Return [x, y] of the center of cell containing provided text 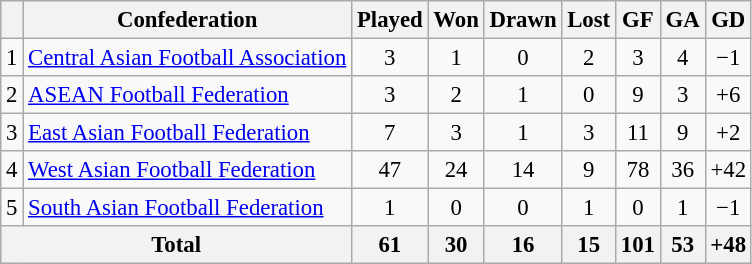
14 [523, 170]
53 [682, 245]
+6 [728, 95]
South Asian Football Federation [188, 208]
15 [589, 245]
Drawn [523, 20]
East Asian Football Federation [188, 133]
Central Asian Football Association [188, 58]
Confederation [188, 20]
Total [176, 245]
GD [728, 20]
11 [638, 133]
GA [682, 20]
+42 [728, 170]
78 [638, 170]
GF [638, 20]
West Asian Football Federation [188, 170]
+48 [728, 245]
Lost [589, 20]
Played [390, 20]
47 [390, 170]
7 [390, 133]
5 [12, 208]
+2 [728, 133]
16 [523, 245]
30 [456, 245]
ASEAN Football Federation [188, 95]
61 [390, 245]
101 [638, 245]
Won [456, 20]
24 [456, 170]
36 [682, 170]
